Extract the (X, Y) coordinate from the center of the cell holding the provided text.  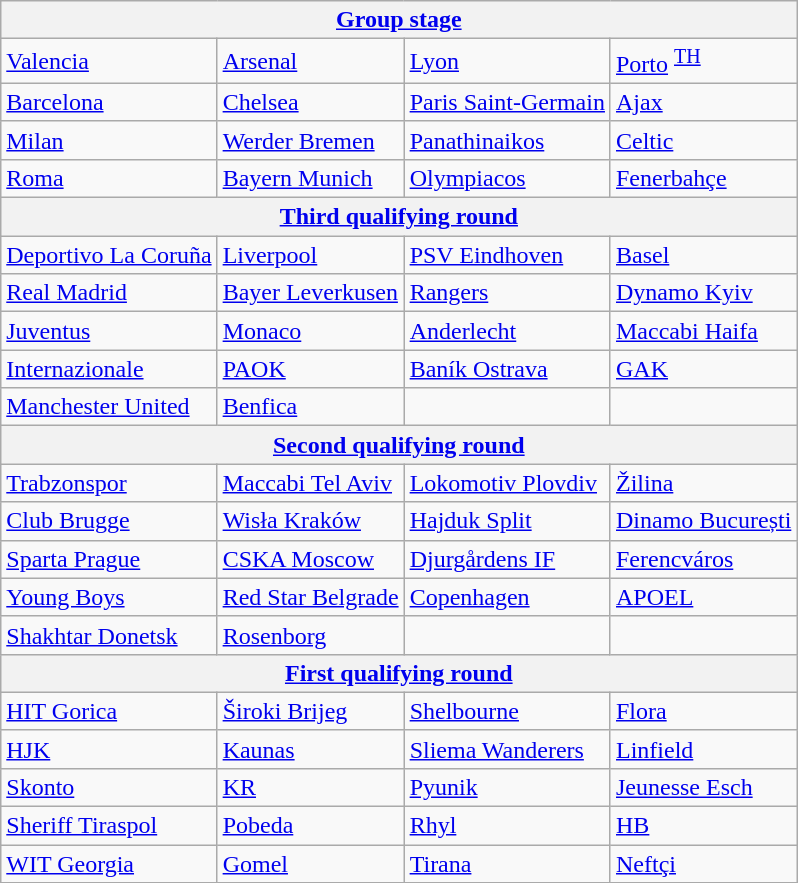
WIT Georgia (109, 864)
Valencia (109, 62)
Rosenborg (310, 635)
GAK (703, 369)
Djurgårdens IF (507, 559)
Barcelona (109, 102)
Young Boys (109, 597)
Skonto (109, 787)
Ajax (703, 102)
Kaunas (310, 749)
Shakhtar Donetsk (109, 635)
Porto TH (703, 62)
Paris Saint-Germain (507, 102)
Maccabi Haifa (703, 331)
Neftçi (703, 864)
Dinamo București (703, 521)
Fenerbahçe (703, 178)
PSV Eindhoven (507, 255)
Široki Brijeg (310, 711)
APOEL (703, 597)
Monaco (310, 331)
Trabzonspor (109, 483)
HIT Gorica (109, 711)
Deportivo La Coruña (109, 255)
Manchester United (109, 407)
Arsenal (310, 62)
Rangers (507, 293)
Shelbourne (507, 711)
Lyon (507, 62)
Maccabi Tel Aviv (310, 483)
Real Madrid (109, 293)
Lokomotiv Plovdiv (507, 483)
Wisła Kraków (310, 521)
Chelsea (310, 102)
Linfield (703, 749)
Celtic (703, 140)
Red Star Belgrade (310, 597)
Roma (109, 178)
Basel (703, 255)
Group stage (399, 20)
Ferencváros (703, 559)
Baník Ostrava (507, 369)
Olympiacos (507, 178)
Liverpool (310, 255)
Sliema Wanderers (507, 749)
Second qualifying round (399, 445)
Panathinaikos (507, 140)
HJK (109, 749)
Jeunesse Esch (703, 787)
KR (310, 787)
Bayern Munich (310, 178)
Juventus (109, 331)
Pobeda (310, 826)
Flora (703, 711)
PAOK (310, 369)
Club Brugge (109, 521)
Žilina (703, 483)
Tirana (507, 864)
Bayer Leverkusen (310, 293)
Dynamo Kyiv (703, 293)
Gomel (310, 864)
Sparta Prague (109, 559)
First qualifying round (399, 673)
Benfica (310, 407)
Hajduk Split (507, 521)
CSKA Moscow (310, 559)
Anderlecht (507, 331)
Pyunik (507, 787)
Third qualifying round (399, 217)
HB (703, 826)
Werder Bremen (310, 140)
Rhyl (507, 826)
Sheriff Tiraspol (109, 826)
Milan (109, 140)
Internazionale (109, 369)
Copenhagen (507, 597)
